Identify which cell holds the provided text, then report its (x, y) central coordinate. 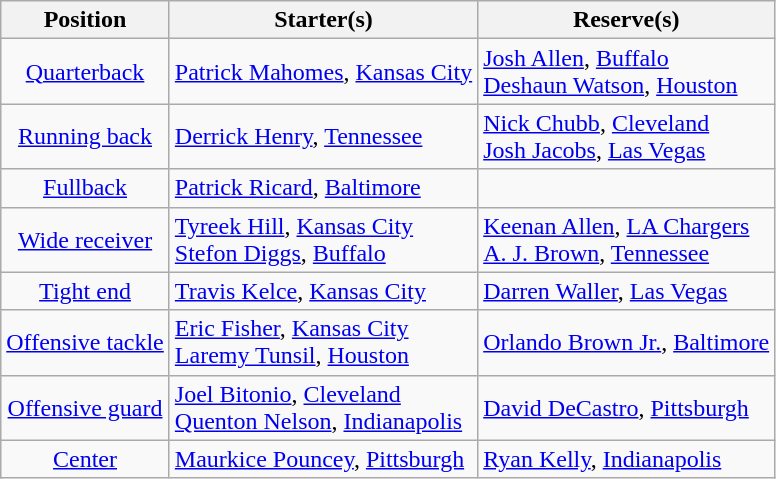
Position (86, 20)
Derrick Henry, Tennessee (323, 136)
Ryan Kelly, Indianapolis (626, 459)
Reserve(s) (626, 20)
Orlando Brown Jr., Baltimore (626, 342)
Tight end (86, 291)
Starter(s) (323, 20)
Eric Fisher, Kansas City Laremy Tunsil, Houston (323, 342)
Fullback (86, 188)
Tyreek Hill, Kansas City Stefon Diggs, Buffalo (323, 240)
Center (86, 459)
Quarterback (86, 72)
Nick Chubb, Cleveland Josh Jacobs, Las Vegas (626, 136)
Wide receiver (86, 240)
Maurkice Pouncey, Pittsburgh (323, 459)
Darren Waller, Las Vegas (626, 291)
Offensive guard (86, 408)
Patrick Mahomes, Kansas City (323, 72)
Joel Bitonio, Cleveland Quenton Nelson, Indianapolis (323, 408)
Running back (86, 136)
Keenan Allen, LA Chargers A. J. Brown, Tennessee (626, 240)
Josh Allen, Buffalo Deshaun Watson, Houston (626, 72)
Offensive tackle (86, 342)
David DeCastro, Pittsburgh (626, 408)
Travis Kelce, Kansas City (323, 291)
Patrick Ricard, Baltimore (323, 188)
